Detect which cell encompasses the target text, then output its (X, Y) center coordinate. 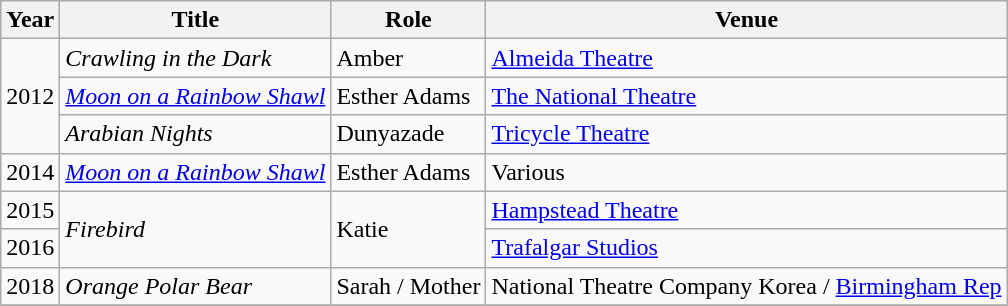
Various (746, 172)
Trafalgar Studios (746, 248)
Arabian Nights (196, 134)
Sarah / Mother (408, 286)
Dunyazade (408, 134)
2014 (30, 172)
Firebird (196, 229)
Title (196, 20)
Katie (408, 229)
2015 (30, 210)
Crawling in the Dark (196, 58)
Year (30, 20)
2012 (30, 96)
The National Theatre (746, 96)
2018 (30, 286)
Almeida Theatre (746, 58)
Hampstead Theatre (746, 210)
Orange Polar Bear (196, 286)
Amber (408, 58)
Tricycle Theatre (746, 134)
National Theatre Company Korea / Birmingham Rep (746, 286)
Venue (746, 20)
2016 (30, 248)
Role (408, 20)
